Pinpoint the cell where the given text exists, returning its [X, Y] midpoint coordinate. 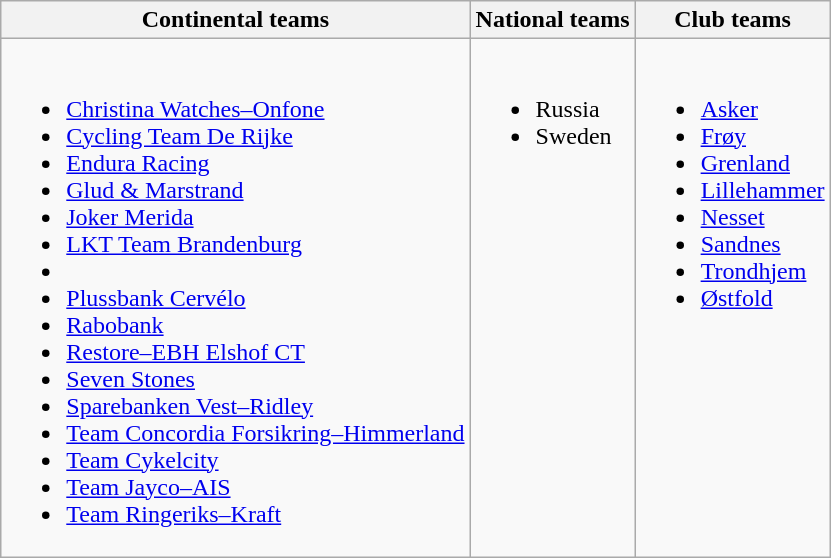
Club teams [732, 20]
RussiaSweden [552, 298]
AskerFrøyGrenlandLillehammerNessetSandnesTrondhjemØstfold [732, 298]
National teams [552, 20]
Continental teams [236, 20]
